Capture the cell that displays the provided text and extract its [X, Y] central coordinate. 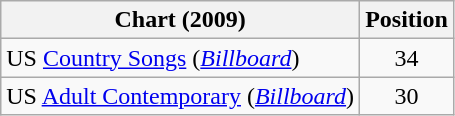
Position [407, 20]
Chart (2009) [180, 20]
US Adult Contemporary (Billboard) [180, 96]
34 [407, 58]
30 [407, 96]
US Country Songs (Billboard) [180, 58]
